Find where the given text appears and provide that cell's center as [x, y] coordinate. 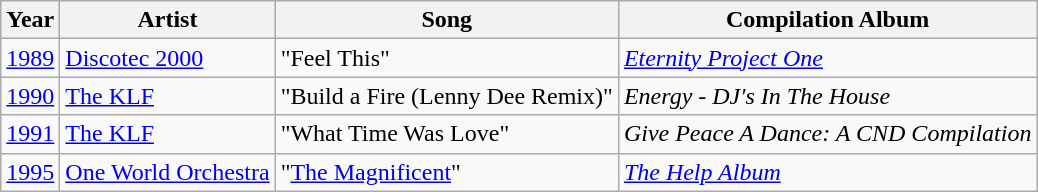
Artist [168, 20]
1990 [30, 96]
Compilation Album [828, 20]
"The Magnificent" [446, 172]
Give Peace A Dance: A CND Compilation [828, 134]
Year [30, 20]
One World Orchestra [168, 172]
"What Time Was Love" [446, 134]
1995 [30, 172]
The Help Album [828, 172]
Discotec 2000 [168, 58]
1989 [30, 58]
Energy - DJ's In The House [828, 96]
Eternity Project One [828, 58]
1991 [30, 134]
Song [446, 20]
"Build a Fire (Lenny Dee Remix)" [446, 96]
"Feel This" [446, 58]
